Find where the given text appears and provide that cell's center as (X, Y) coordinate. 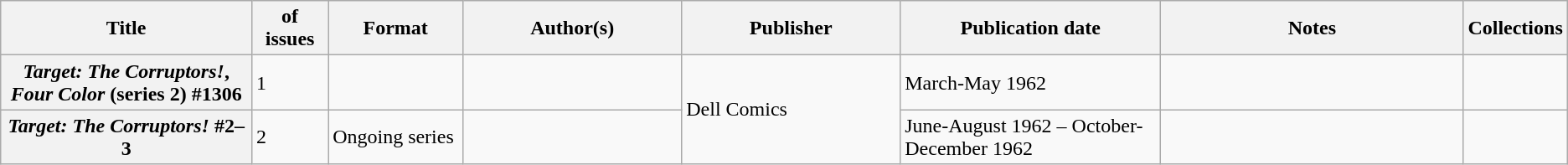
Ongoing series (395, 137)
June-August 1962 – October-December 1962 (1030, 137)
Target: The Corruptors! #2–3 (126, 137)
of issues (290, 28)
Dell Comics (791, 110)
Collections (1515, 28)
Target: The Corruptors!, Four Color (series 2) #1306 (126, 82)
Author(s) (573, 28)
March-May 1962 (1030, 82)
Format (395, 28)
2 (290, 137)
Publication date (1030, 28)
Notes (1312, 28)
1 (290, 82)
Publisher (791, 28)
Title (126, 28)
